Output the [x, y] coordinate of the center of the cell containing the given text.  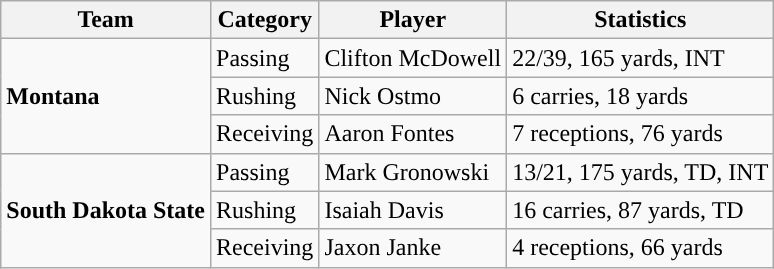
Clifton McDowell [413, 58]
Category [265, 20]
Team [106, 20]
16 carries, 87 yards, TD [640, 210]
6 carries, 18 yards [640, 96]
Player [413, 20]
South Dakota State [106, 210]
Nick Ostmo [413, 96]
Jaxon Janke [413, 248]
22/39, 165 yards, INT [640, 58]
Statistics [640, 20]
Isaiah Davis [413, 210]
Mark Gronowski [413, 172]
Montana [106, 96]
13/21, 175 yards, TD, INT [640, 172]
4 receptions, 66 yards [640, 248]
7 receptions, 76 yards [640, 134]
Aaron Fontes [413, 134]
